Capture the cell that displays the provided text and extract its (X, Y) central coordinate. 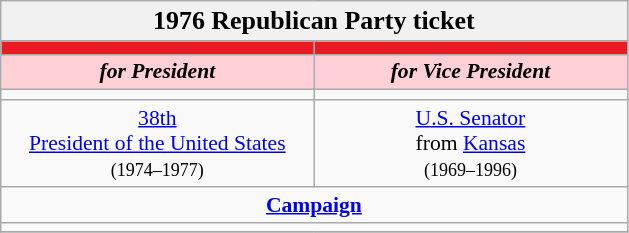
for President (158, 72)
38thPresident of the United States(1974–1977) (158, 144)
Campaign (314, 205)
for Vice President (470, 72)
U.S. Senatorfrom Kansas(1969–1996) (470, 144)
1976 Republican Party ticket (314, 21)
